Return [x, y] of the center of cell containing provided text 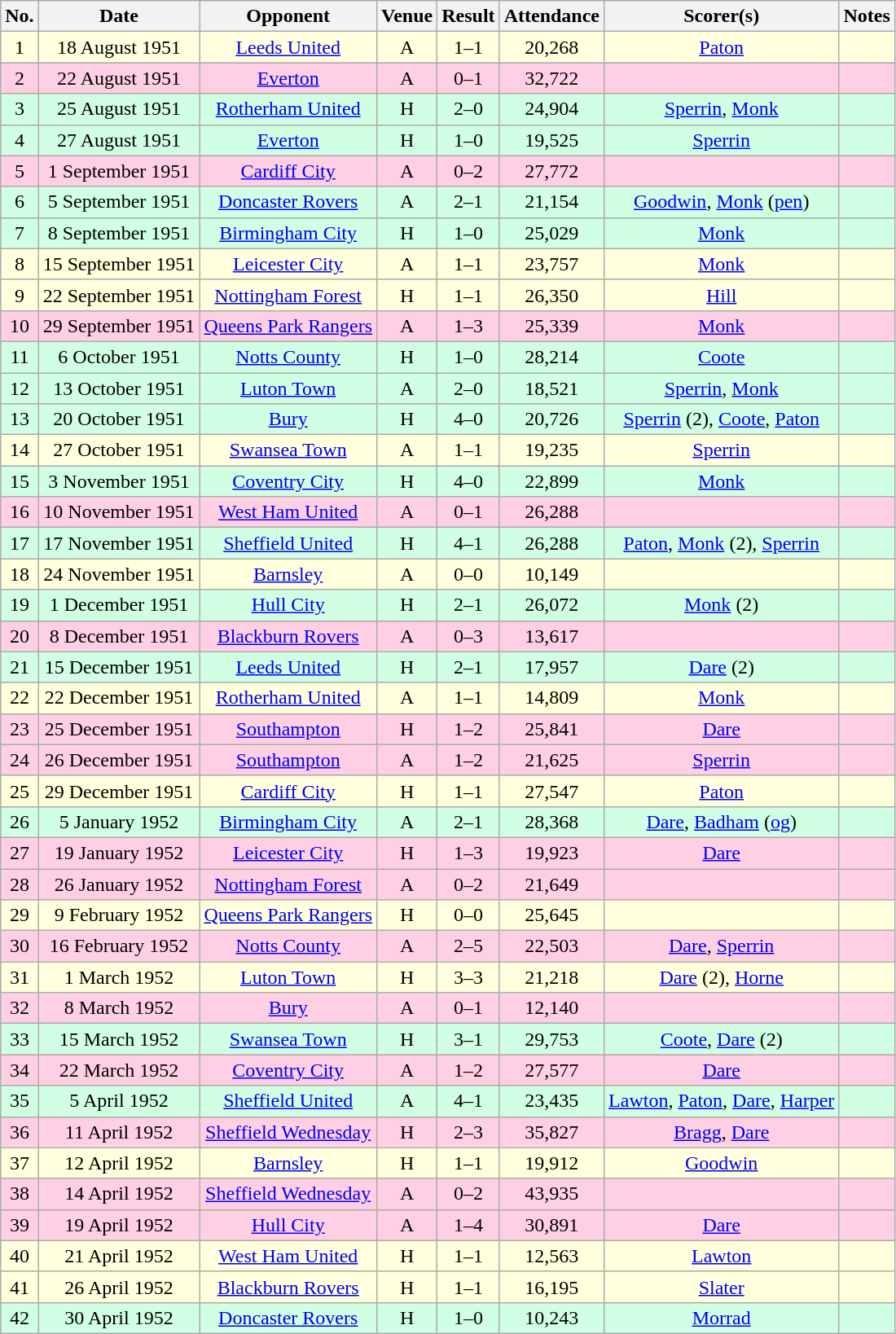
7 [20, 233]
10 [20, 326]
22 December 1951 [119, 698]
29 September 1951 [119, 326]
Notes [867, 16]
16,195 [551, 1287]
0–3 [468, 636]
24,904 [551, 109]
24 [20, 760]
12,563 [551, 1256]
5 September 1951 [119, 202]
26 [20, 822]
31 [20, 977]
19,912 [551, 1163]
27,772 [551, 171]
12 April 1952 [119, 1163]
34 [20, 1070]
23 [20, 729]
Dare, Sperrin [722, 946]
Paton, Monk (2), Sperrin [722, 543]
12,140 [551, 1008]
26,350 [551, 295]
1 December 1951 [119, 605]
16 February 1952 [119, 946]
37 [20, 1163]
26 April 1952 [119, 1287]
26 January 1952 [119, 884]
5 April 1952 [119, 1101]
25,645 [551, 915]
15 September 1951 [119, 264]
14 [20, 450]
5 January 1952 [119, 822]
8 [20, 264]
18,521 [551, 388]
33 [20, 1039]
3 [20, 109]
24 November 1951 [119, 574]
23,757 [551, 264]
41 [20, 1287]
20,726 [551, 419]
Monk (2) [722, 605]
2–5 [468, 946]
22 March 1952 [119, 1070]
18 [20, 574]
5 [20, 171]
25 August 1951 [119, 109]
36 [20, 1132]
27,547 [551, 791]
19 January 1952 [119, 853]
8 December 1951 [119, 636]
3–3 [468, 977]
21,625 [551, 760]
2 [20, 78]
20 October 1951 [119, 419]
42 [20, 1318]
8 March 1952 [119, 1008]
Goodwin [722, 1163]
Coote, Dare (2) [722, 1039]
23,435 [551, 1101]
43,935 [551, 1194]
14,809 [551, 698]
28,368 [551, 822]
27,577 [551, 1070]
14 April 1952 [119, 1194]
Bragg, Dare [722, 1132]
17,957 [551, 667]
1 March 1952 [119, 977]
28,214 [551, 357]
25 [20, 791]
10,243 [551, 1318]
29,753 [551, 1039]
29 December 1951 [119, 791]
9 [20, 295]
3–1 [468, 1039]
19 [20, 605]
Hill [722, 295]
27 [20, 853]
21 [20, 667]
Attendance [551, 16]
26 December 1951 [119, 760]
13,617 [551, 636]
Dare, Badham (og) [722, 822]
21,154 [551, 202]
25,339 [551, 326]
10 November 1951 [119, 512]
25,841 [551, 729]
30 April 1952 [119, 1318]
21 April 1952 [119, 1256]
Morrad [722, 1318]
1 September 1951 [119, 171]
Sperrin (2), Coote, Paton [722, 419]
19,923 [551, 853]
19,235 [551, 450]
10,149 [551, 574]
22,503 [551, 946]
30,891 [551, 1225]
20 [20, 636]
15 March 1952 [119, 1039]
Scorer(s) [722, 16]
1–4 [468, 1225]
22 September 1951 [119, 295]
39 [20, 1225]
20,268 [551, 47]
2–3 [468, 1132]
13 [20, 419]
32,722 [551, 78]
Lawton, Paton, Dare, Harper [722, 1101]
19,525 [551, 140]
29 [20, 915]
Lawton [722, 1256]
28 [20, 884]
No. [20, 16]
22 [20, 698]
1 [20, 47]
15 [20, 481]
17 November 1951 [119, 543]
11 [20, 357]
21,218 [551, 977]
25,029 [551, 233]
Venue [407, 16]
Slater [722, 1287]
Date [119, 16]
Opponent [288, 16]
11 April 1952 [119, 1132]
32 [20, 1008]
27 October 1951 [119, 450]
13 October 1951 [119, 388]
Dare (2), Horne [722, 977]
12 [20, 388]
21,649 [551, 884]
16 [20, 512]
25 December 1951 [119, 729]
8 September 1951 [119, 233]
4 [20, 140]
19 April 1952 [119, 1225]
9 February 1952 [119, 915]
17 [20, 543]
6 October 1951 [119, 357]
Result [468, 16]
18 August 1951 [119, 47]
26,072 [551, 605]
Coote [722, 357]
40 [20, 1256]
6 [20, 202]
35,827 [551, 1132]
30 [20, 946]
Dare (2) [722, 667]
Goodwin, Monk (pen) [722, 202]
15 December 1951 [119, 667]
27 August 1951 [119, 140]
38 [20, 1194]
22 August 1951 [119, 78]
35 [20, 1101]
3 November 1951 [119, 481]
22,899 [551, 481]
